Determine the [x, y] coordinate at the center of the cell enclosing the given text.  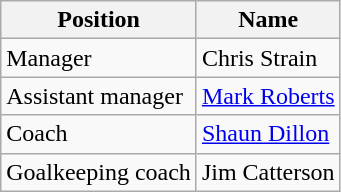
Name [268, 20]
Manager [99, 58]
Chris Strain [268, 58]
Goalkeeping coach [99, 172]
Assistant manager [99, 96]
Jim Catterson [268, 172]
Shaun Dillon [268, 134]
Mark Roberts [268, 96]
Coach [99, 134]
Position [99, 20]
